Search for the cell housing the specified text and yield its (x, y) center coordinate. 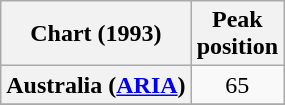
Peak position (237, 34)
Chart (1993) (96, 34)
65 (237, 85)
Australia (ARIA) (96, 85)
